Detect which cell encompasses the target text, then output its (X, Y) center coordinate. 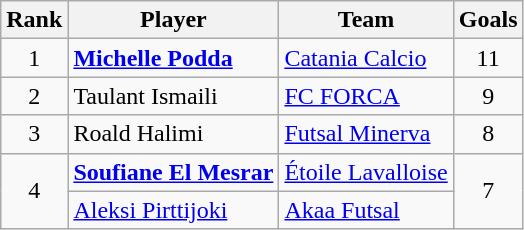
Taulant Ismaili (174, 96)
Futsal Minerva (366, 134)
Roald Halimi (174, 134)
Player (174, 20)
Goals (488, 20)
Akaa Futsal (366, 210)
Michelle Podda (174, 58)
1 (34, 58)
3 (34, 134)
FC FORCA (366, 96)
9 (488, 96)
2 (34, 96)
8 (488, 134)
Catania Calcio (366, 58)
Étoile Lavalloise (366, 172)
Team (366, 20)
Rank (34, 20)
Aleksi Pirttijoki (174, 210)
11 (488, 58)
7 (488, 191)
4 (34, 191)
Soufiane El Mesrar (174, 172)
